Locate the cell with the specified text and output its [X, Y] center coordinate. 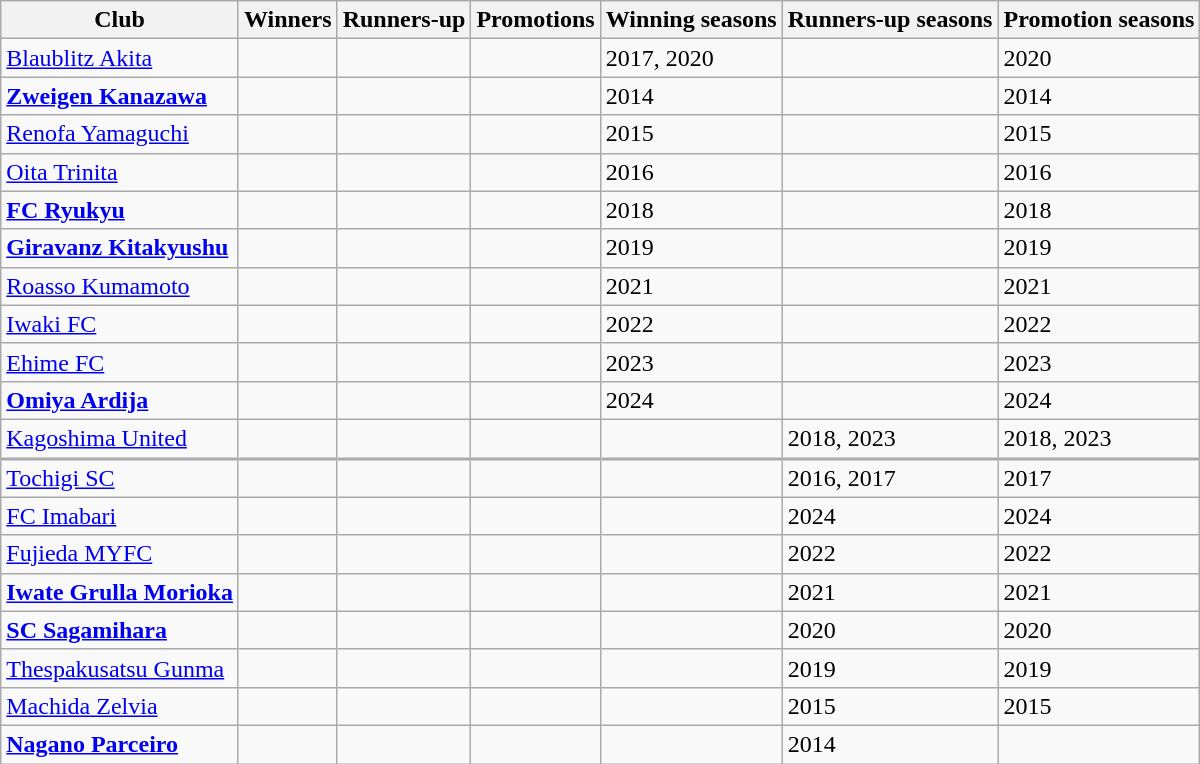
Fujieda MYFC [120, 554]
Omiya Ardija [120, 400]
Kagoshima United [120, 438]
Iwate Grulla Morioka [120, 592]
Nagano Parceiro [120, 744]
Renofa Yamaguchi [120, 134]
Blaublitz Akita [120, 58]
Tochigi SC [120, 478]
Winners [288, 20]
Runners-up seasons [890, 20]
Ehime FC [120, 362]
2017, 2020 [691, 58]
SC Sagamihara [120, 630]
Giravanz Kitakyushu [120, 248]
Machida Zelvia [120, 706]
2017 [1099, 478]
2016, 2017 [890, 478]
FC Imabari [120, 516]
Promotion seasons [1099, 20]
Roasso Kumamoto [120, 286]
Oita Trinita [120, 172]
Iwaki FC [120, 324]
Promotions [536, 20]
Winning seasons [691, 20]
Runners-up [404, 20]
Zweigen Kanazawa [120, 96]
FC Ryukyu [120, 210]
Club [120, 20]
Thespakusatsu Gunma [120, 668]
